Return the (x, y) coordinate for the center point of the cell that contains the specified text.  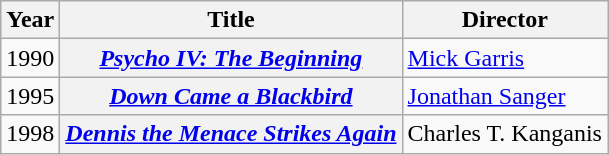
1995 (30, 96)
Charles T. Kanganis (504, 134)
Year (30, 20)
Mick Garris (504, 58)
Title (231, 20)
Director (504, 20)
Dennis the Menace Strikes Again (231, 134)
Psycho IV: The Beginning (231, 58)
1998 (30, 134)
Down Came a Blackbird (231, 96)
1990 (30, 58)
Jonathan Sanger (504, 96)
